Pinpoint the cell where the given text exists, returning its (x, y) midpoint coordinate. 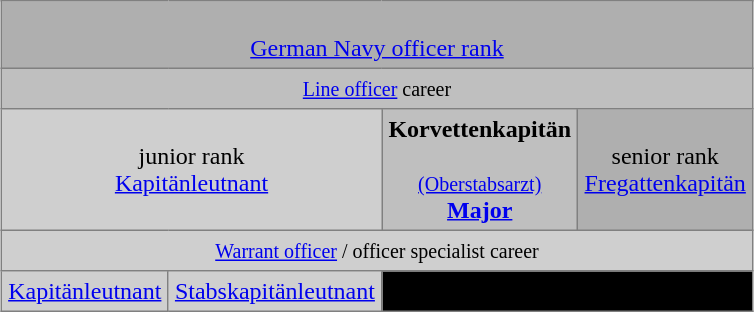
junior rankKapitänleutnant (191, 170)
Korvettenkapitän(Oberstabsarzt)Major (480, 170)
Stabskapitänleutnant (274, 291)
Line officer career (376, 88)
Kapitänleutnant (84, 291)
German Navy officer rank (376, 35)
senior rankFregattenkapitän (666, 170)
end of officer specialist career (568, 291)
Warrant officer / officer specialist career (376, 250)
